Find where the given text appears and provide that cell's center as (X, Y) coordinate. 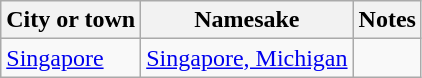
City or town (71, 20)
Namesake (247, 20)
Singapore (71, 58)
Singapore, Michigan (247, 58)
Notes (387, 20)
